Find where the given text appears and provide that cell's center as (X, Y) coordinate. 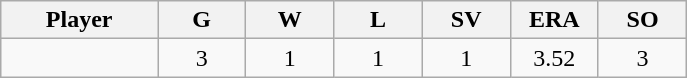
Player (80, 20)
ERA (554, 20)
SO (642, 20)
L (378, 20)
G (202, 20)
3.52 (554, 58)
W (290, 20)
SV (466, 20)
